Search for the cell housing the specified text and yield its (X, Y) center coordinate. 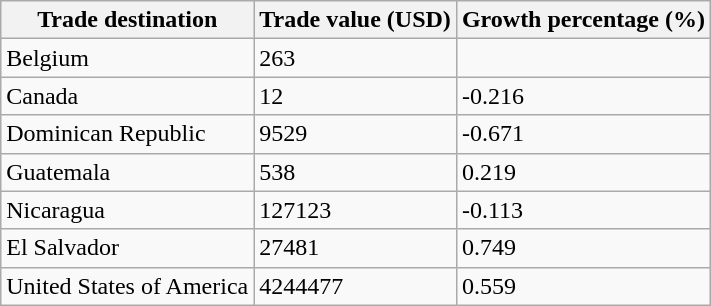
El Salvador (128, 248)
27481 (356, 248)
Dominican Republic (128, 134)
Guatemala (128, 172)
9529 (356, 134)
-0.216 (583, 96)
12 (356, 96)
Trade value (USD) (356, 20)
0.219 (583, 172)
Canada (128, 96)
0.559 (583, 286)
538 (356, 172)
0.749 (583, 248)
United States of America (128, 286)
Trade destination (128, 20)
4244477 (356, 286)
127123 (356, 210)
Belgium (128, 58)
-0.671 (583, 134)
Growth percentage (%) (583, 20)
263 (356, 58)
-0.113 (583, 210)
Nicaragua (128, 210)
